Scan for the cell matching the given text and deliver its (X, Y) coordinate at center. 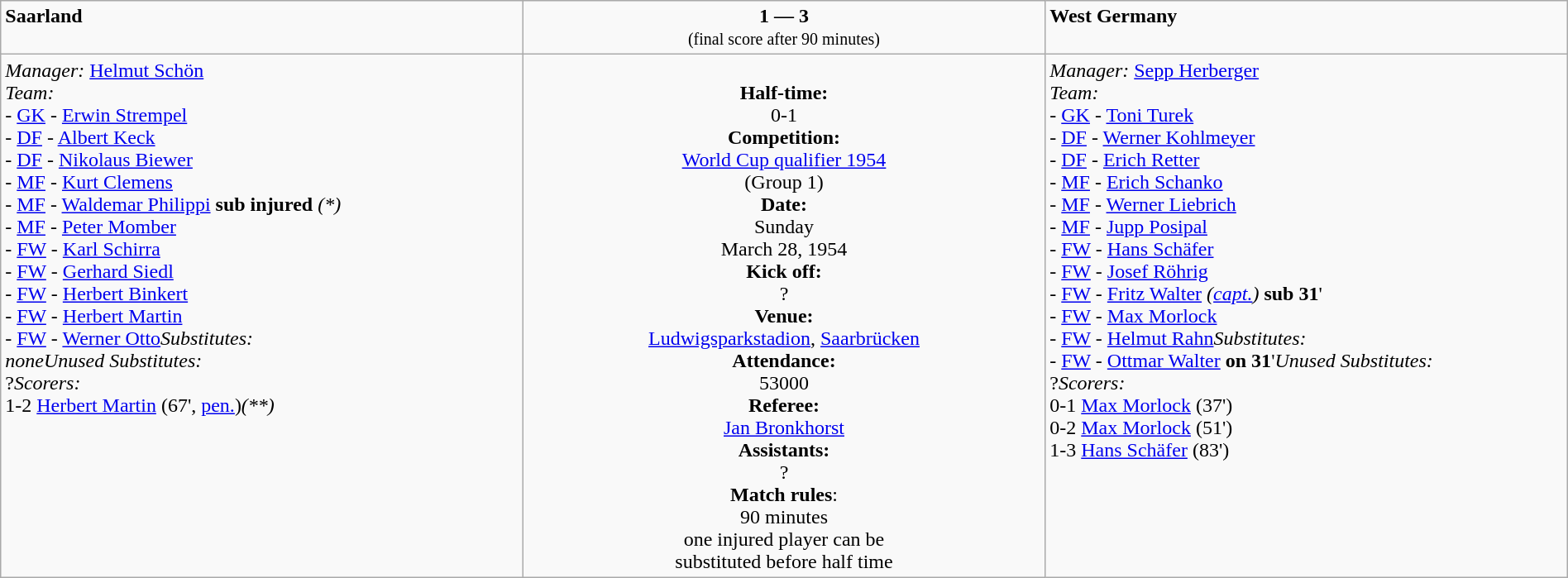
Saarland (262, 28)
1 — 3(final score after 90 minutes) (784, 28)
West Germany (1307, 28)
